Determine the [X, Y] coordinate at the center of the cell enclosing the given text.  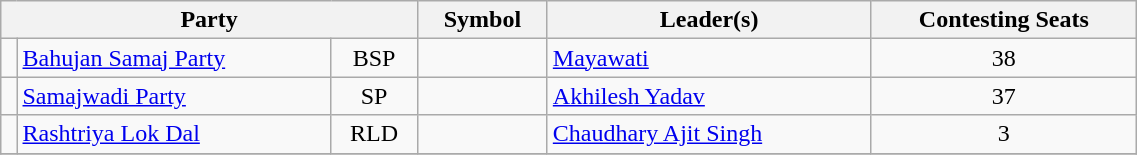
Leader(s) [709, 20]
Akhilesh Yadav [709, 96]
Bahujan Samaj Party [174, 58]
Samajwadi Party [174, 96]
3 [1004, 134]
Rashtriya Lok Dal [174, 134]
Chaudhary Ajit Singh [709, 134]
Mayawati [709, 58]
38 [1004, 58]
RLD [374, 134]
Contesting Seats [1004, 20]
SP [374, 96]
BSP [374, 58]
Party [210, 20]
37 [1004, 96]
Symbol [482, 20]
